Identify which cell holds the provided text, then report its [x, y] central coordinate. 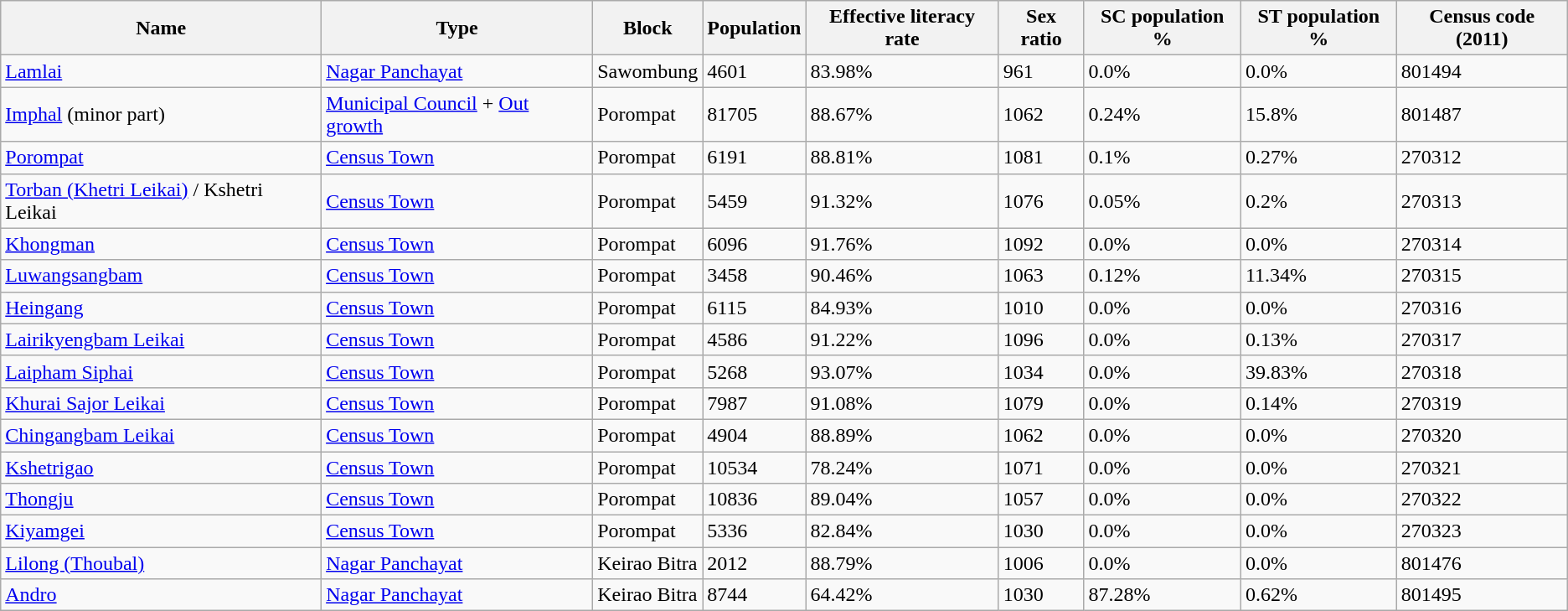
Type [457, 28]
88.79% [902, 563]
961 [1041, 71]
801487 [1482, 114]
Andro [161, 595]
Lilong (Thoubal) [161, 563]
Lamlai [161, 71]
0.05% [1163, 201]
270320 [1482, 435]
91.22% [902, 339]
1079 [1041, 403]
88.67% [902, 114]
91.08% [902, 403]
88.89% [902, 435]
93.07% [902, 371]
11.34% [1318, 276]
1010 [1041, 308]
91.32% [902, 201]
801495 [1482, 595]
SC population % [1163, 28]
1057 [1041, 500]
1063 [1041, 276]
Thongju [161, 500]
10534 [754, 467]
1071 [1041, 467]
0.27% [1318, 158]
84.93% [902, 308]
1006 [1041, 563]
83.98% [902, 71]
Census code (2011) [1482, 28]
Khurai Sajor Leikai [161, 403]
90.46% [902, 276]
Luwangsangbam [161, 276]
270315 [1482, 276]
270314 [1482, 244]
7987 [754, 403]
10836 [754, 500]
91.76% [902, 244]
39.83% [1318, 371]
Block [648, 28]
Kshetrigao [161, 467]
64.42% [902, 595]
5336 [754, 531]
270319 [1482, 403]
Effective literacy rate [902, 28]
Lairikyengbam Leikai [161, 339]
87.28% [1163, 595]
4586 [754, 339]
15.8% [1318, 114]
82.84% [902, 531]
Torban (Khetri Leikai) / Kshetri Leikai [161, 201]
6115 [754, 308]
270316 [1482, 308]
Laipham Siphai [161, 371]
2012 [754, 563]
ST population % [1318, 28]
78.24% [902, 467]
8744 [754, 595]
0.62% [1318, 595]
0.14% [1318, 403]
801494 [1482, 71]
0.1% [1163, 158]
Population [754, 28]
4601 [754, 71]
Imphal (minor part) [161, 114]
81705 [754, 114]
1096 [1041, 339]
Sawombung [648, 71]
5459 [754, 201]
Name [161, 28]
0.13% [1318, 339]
1034 [1041, 371]
6191 [754, 158]
Chingangbam Leikai [161, 435]
Kiyamgei [161, 531]
Khongman [161, 244]
5268 [754, 371]
270317 [1482, 339]
0.12% [1163, 276]
Municipal Council + Out growth [457, 114]
Sex ratio [1041, 28]
270322 [1482, 500]
6096 [754, 244]
270321 [1482, 467]
1092 [1041, 244]
89.04% [902, 500]
88.81% [902, 158]
270313 [1482, 201]
0.2% [1318, 201]
270312 [1482, 158]
1076 [1041, 201]
801476 [1482, 563]
270318 [1482, 371]
0.24% [1163, 114]
3458 [754, 276]
270323 [1482, 531]
Heingang [161, 308]
1081 [1041, 158]
4904 [754, 435]
